Output the (X, Y) coordinate of the center of the cell containing the given text.  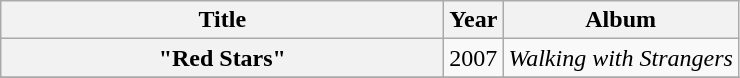
Walking with Strangers (621, 58)
"Red Stars" (222, 58)
Album (621, 20)
Year (474, 20)
Title (222, 20)
2007 (474, 58)
